For the text-containing cell, return its midpoint in (x, y) coordinate format. 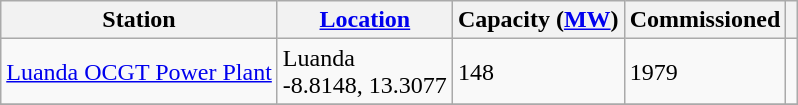
Luanda-8.8148, 13.3077 (364, 72)
Station (140, 20)
Location (364, 20)
148 (538, 72)
Luanda OCGT Power Plant (140, 72)
Commissioned (705, 20)
1979 (705, 72)
Capacity (MW) (538, 20)
